Extract the [X, Y] coordinate from the center of the cell holding the provided text.  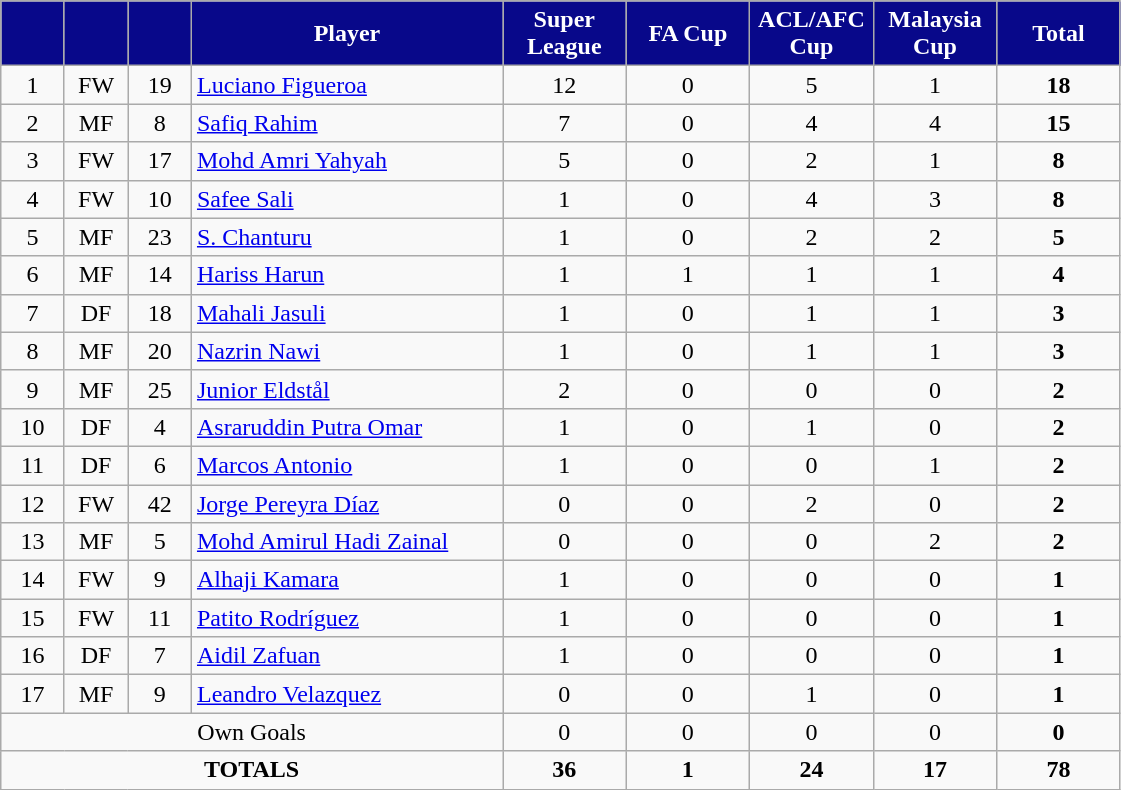
Alhaji Kamara [346, 580]
Aidil Zafuan [346, 656]
TOTALS [252, 770]
Safee Sali [346, 199]
Nazrin Nawi [346, 351]
36 [564, 770]
13 [33, 542]
Junior Eldstål [346, 389]
20 [160, 351]
23 [160, 237]
Total [1059, 34]
Jorge Pereyra Díaz [346, 503]
25 [160, 389]
Marcos Antonio [346, 465]
16 [33, 656]
Safiq Rahim [346, 123]
Patito Rodríguez [346, 618]
19 [160, 85]
42 [160, 503]
Malaysia Cup [935, 34]
Player [346, 34]
S. Chanturu [346, 237]
Leandro Velazquez [346, 694]
Asraruddin Putra Omar [346, 427]
Mohd Amirul Hadi Zainal [346, 542]
Mohd Amri Yahyah [346, 161]
Own Goals [252, 732]
ACL/AFC Cup [812, 34]
FA Cup [688, 34]
78 [1059, 770]
Hariss Harun [346, 275]
Luciano Figueroa [346, 85]
24 [812, 770]
Mahali Jasuli [346, 313]
Super League [564, 34]
